Provide the (x, y) coordinate of the cell's center where the given text is located.  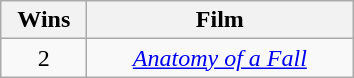
Film (220, 20)
Anatomy of a Fall (220, 58)
2 (44, 58)
Wins (44, 20)
